Provide the [x, y] coordinate of the cell's center where the given text is located.  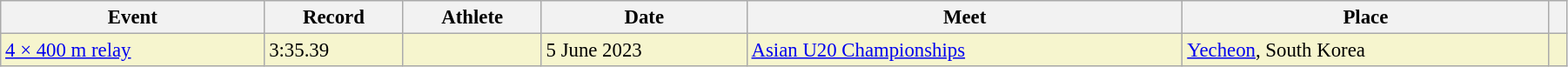
Asian U20 Championships [964, 50]
Record [334, 17]
3:35.39 [334, 50]
5 June 2023 [644, 50]
Place [1366, 17]
Meet [964, 17]
Athlete [472, 17]
Event [132, 17]
4 × 400 m relay [132, 50]
Date [644, 17]
Yecheon, South Korea [1366, 50]
